Return the [X, Y] coordinate for the center point of the cell that contains the specified text.  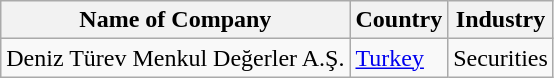
Industry [501, 20]
Name of Company [176, 20]
Securities [501, 58]
Country [399, 20]
Deniz Türev Menkul Değerler A.Ş. [176, 58]
Turkey [399, 58]
